Return the (X, Y) coordinate for the center point of the cell that contains the specified text.  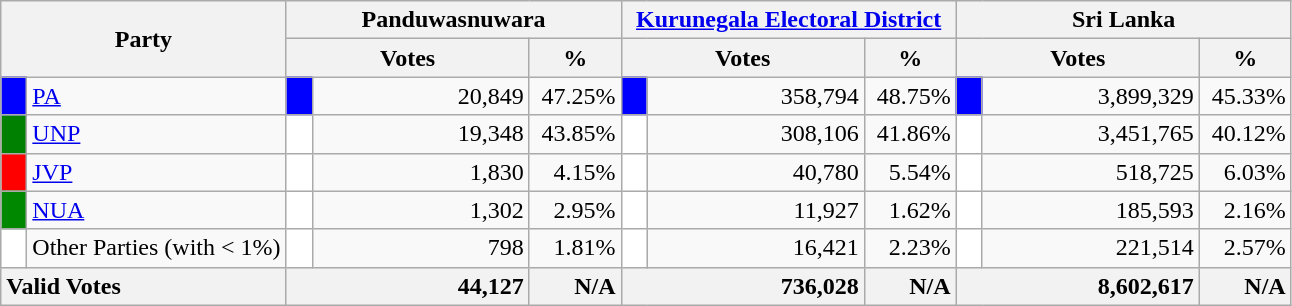
JVP (156, 172)
41.86% (910, 134)
185,593 (1090, 210)
44,127 (408, 286)
518,725 (1090, 172)
736,028 (742, 286)
Panduwasnuwara (454, 20)
20,849 (420, 96)
NUA (156, 210)
8,602,617 (1078, 286)
2.57% (1245, 248)
Other Parties (with < 1%) (156, 248)
1,830 (420, 172)
2.16% (1245, 210)
11,927 (756, 210)
2.95% (575, 210)
43.85% (575, 134)
1.62% (910, 210)
798 (420, 248)
3,451,765 (1090, 134)
40.12% (1245, 134)
221,514 (1090, 248)
2.23% (910, 248)
358,794 (756, 96)
47.25% (575, 96)
45.33% (1245, 96)
16,421 (756, 248)
Kurunegala Electoral District (788, 20)
3,899,329 (1090, 96)
1.81% (575, 248)
40,780 (756, 172)
48.75% (910, 96)
4.15% (575, 172)
UNP (156, 134)
5.54% (910, 172)
Valid Votes (144, 286)
Sri Lanka (1124, 20)
Party (144, 39)
PA (156, 96)
6.03% (1245, 172)
1,302 (420, 210)
19,348 (420, 134)
308,106 (756, 134)
